Find where the given text appears and provide that cell's center as [x, y] coordinate. 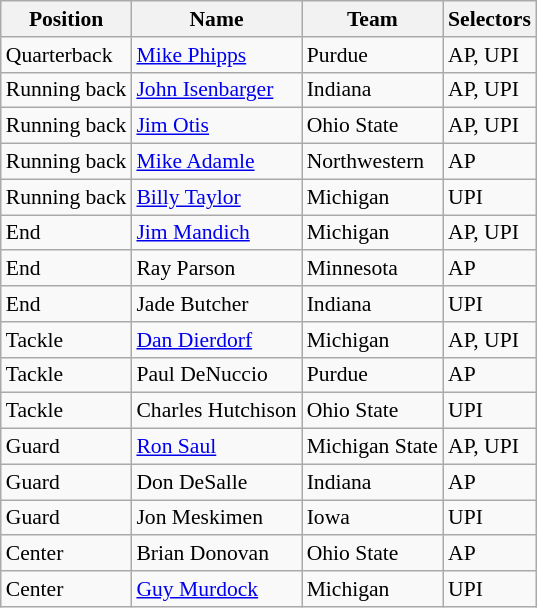
Quarterback [66, 55]
Mike Phipps [216, 55]
Ron Saul [216, 447]
Jade Butcher [216, 304]
Selectors [490, 19]
Position [66, 19]
Don DeSalle [216, 482]
Northwestern [372, 162]
Team [372, 19]
Guy Murdock [216, 589]
Mike Adamle [216, 162]
Minnesota [372, 269]
Brian Donovan [216, 554]
Dan Dierdorf [216, 340]
Charles Hutchison [216, 411]
Jim Otis [216, 126]
Ray Parson [216, 269]
Jon Meskimen [216, 518]
Name [216, 19]
Billy Taylor [216, 197]
Michigan State [372, 447]
Paul DeNuccio [216, 375]
Iowa [372, 518]
Jim Mandich [216, 233]
John Isenbarger [216, 90]
